Scan for the cell matching the given text and deliver its [X, Y] coordinate at center. 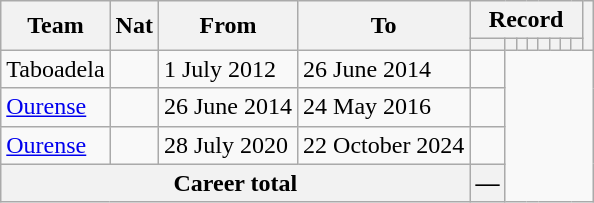
Team [56, 26]
— [488, 183]
28 July 2020 [228, 145]
24 May 2016 [384, 107]
Record [526, 20]
22 October 2024 [384, 145]
From [228, 26]
Nat [134, 26]
To [384, 26]
1 July 2012 [228, 69]
Taboadela [56, 69]
Career total [236, 183]
